Find where the given text appears and provide that cell's center as (X, Y) coordinate. 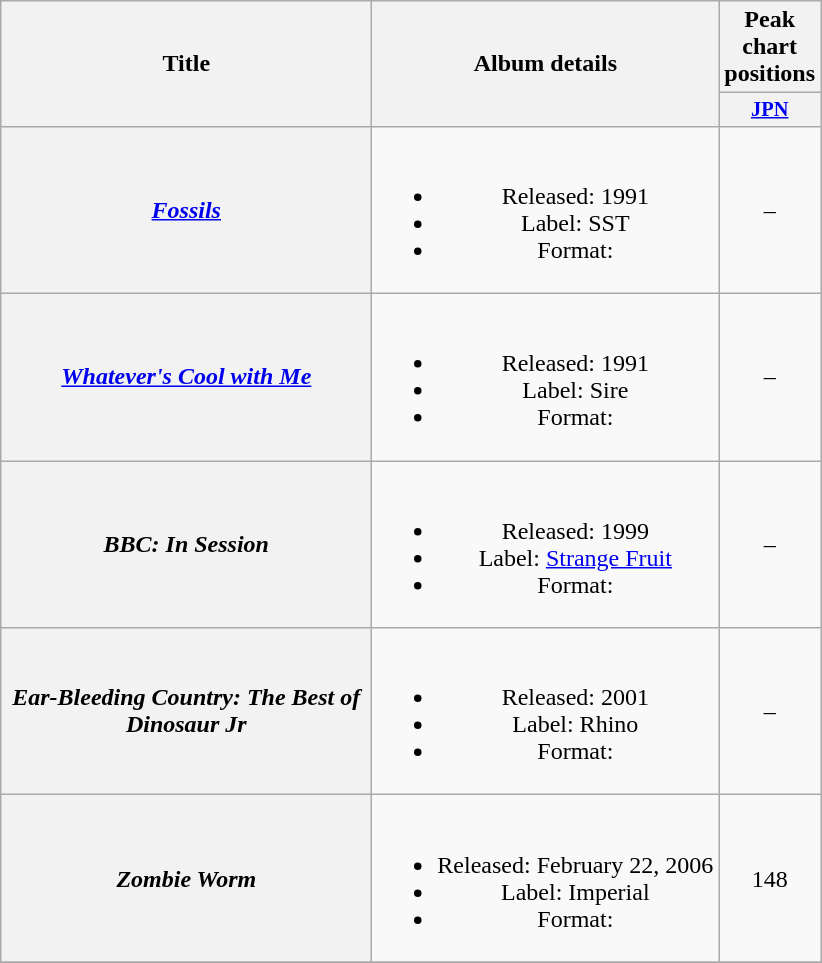
Whatever's Cool with Me (186, 378)
148 (770, 878)
Ear-Bleeding Country: The Best of Dinosaur Jr (186, 712)
Fossils (186, 210)
BBC: In Session (186, 544)
JPN (770, 110)
Peak chart positions (770, 47)
Released: February 22, 2006Label: ImperialFormat: (546, 878)
Released: 1999Label: Strange FruitFormat: (546, 544)
Released: 1991Label: SireFormat: (546, 378)
Title (186, 64)
Album details (546, 64)
Released: 2001Label: RhinoFormat: (546, 712)
Released: 1991Label: SSTFormat: (546, 210)
Zombie Worm (186, 878)
